Detect which cell encompasses the target text, then output its (X, Y) center coordinate. 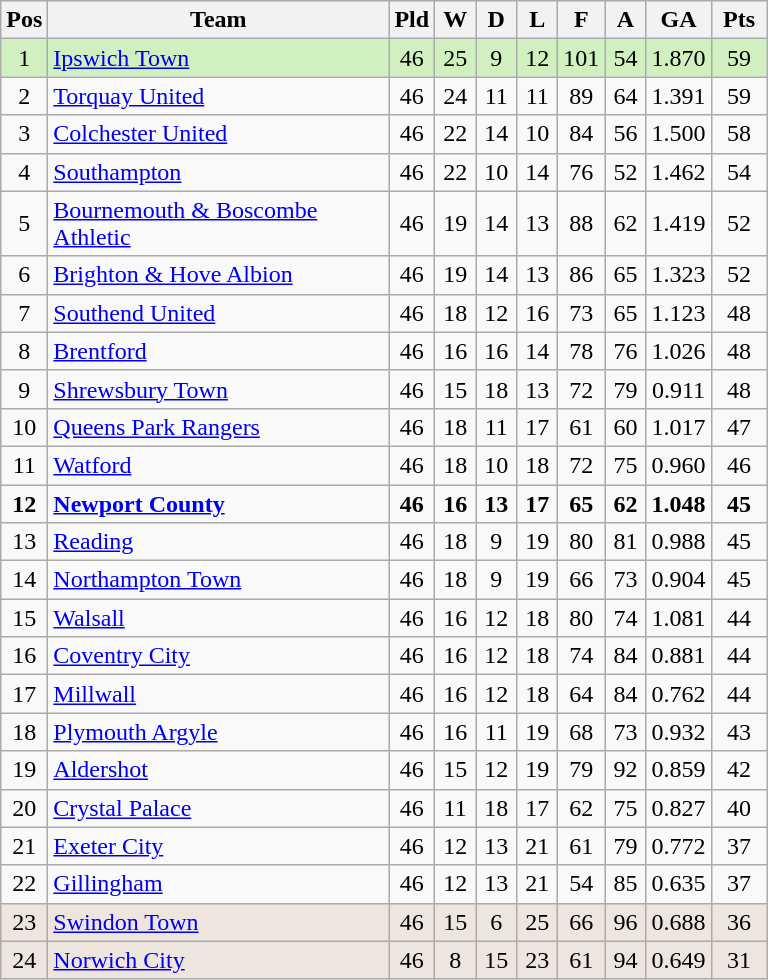
89 (582, 96)
1.123 (678, 313)
43 (739, 732)
Queens Park Rangers (218, 427)
Norwich City (218, 960)
1.870 (678, 58)
3 (24, 134)
Colchester United (218, 134)
0.649 (678, 960)
1.462 (678, 172)
Torquay United (218, 96)
D (496, 20)
Coventry City (218, 656)
L (538, 20)
0.859 (678, 770)
Walsall (218, 618)
58 (739, 134)
81 (626, 542)
1.500 (678, 134)
0.688 (678, 922)
1.323 (678, 275)
Exeter City (218, 846)
20 (24, 808)
Ipswich Town (218, 58)
0.904 (678, 580)
Team (218, 20)
Swindon Town (218, 922)
F (582, 20)
Northampton Town (218, 580)
68 (582, 732)
Crystal Palace (218, 808)
0.988 (678, 542)
2 (24, 96)
1.391 (678, 96)
Brentford (218, 351)
Pos (24, 20)
5 (24, 224)
0.932 (678, 732)
1.026 (678, 351)
36 (739, 922)
Bournemouth & Boscombe Athletic (218, 224)
60 (626, 427)
0.762 (678, 694)
101 (582, 58)
Gillingham (218, 884)
0.772 (678, 846)
Reading (218, 542)
Pld (412, 20)
0.960 (678, 465)
0.881 (678, 656)
1.081 (678, 618)
0.911 (678, 389)
47 (739, 427)
Plymouth Argyle (218, 732)
1.048 (678, 503)
31 (739, 960)
4 (24, 172)
40 (739, 808)
96 (626, 922)
Southampton (218, 172)
Watford (218, 465)
94 (626, 960)
1.017 (678, 427)
Brighton & Hove Albion (218, 275)
7 (24, 313)
Newport County (218, 503)
Aldershot (218, 770)
85 (626, 884)
1 (24, 58)
42 (739, 770)
86 (582, 275)
GA (678, 20)
Shrewsbury Town (218, 389)
A (626, 20)
0.827 (678, 808)
92 (626, 770)
Southend United (218, 313)
56 (626, 134)
1.419 (678, 224)
W (456, 20)
88 (582, 224)
0.635 (678, 884)
Millwall (218, 694)
78 (582, 351)
Pts (739, 20)
